Determine the [x, y] coordinate at the center of the cell enclosing the given text.  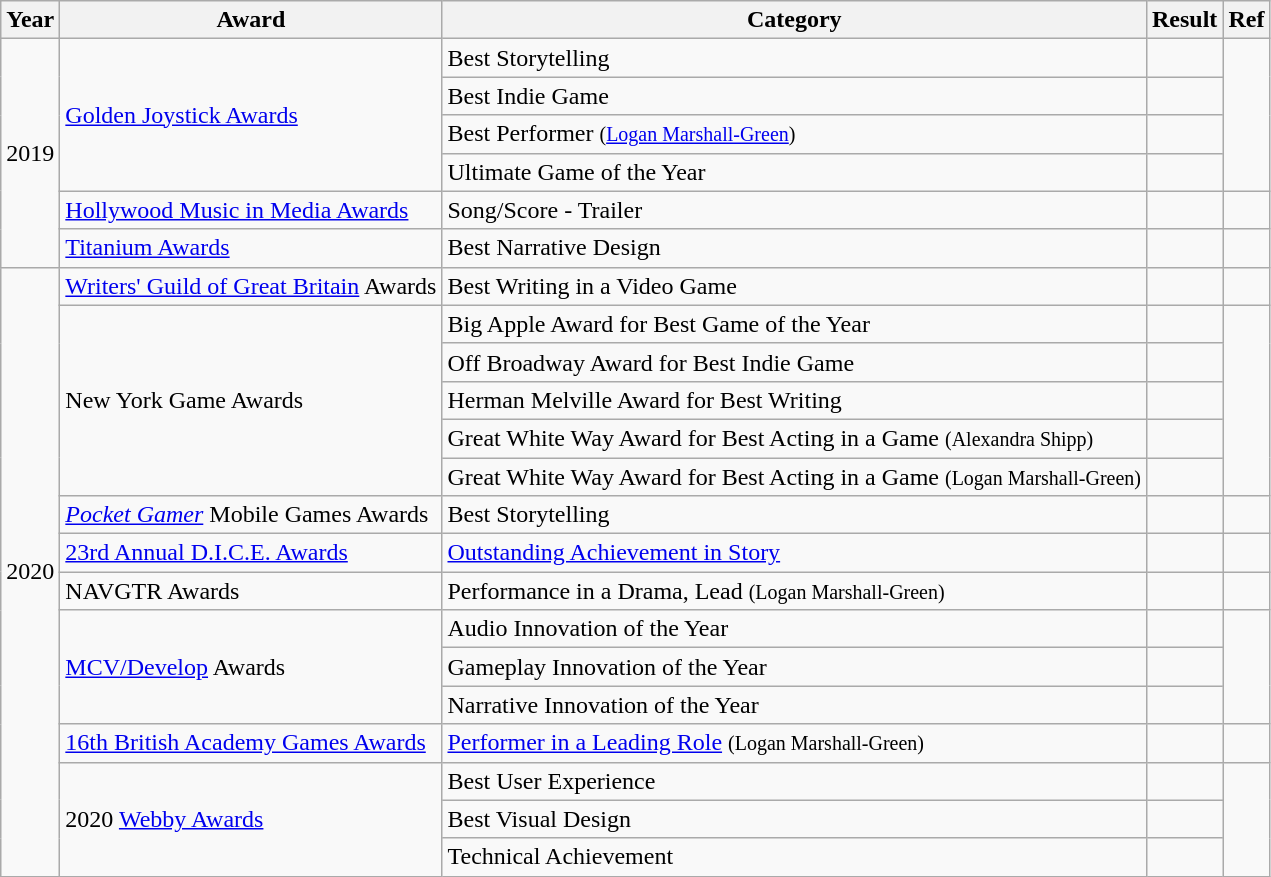
Song/Score - Trailer [794, 210]
New York Game Awards [251, 400]
Best Writing in a Video Game [794, 286]
Gameplay Innovation of the Year [794, 667]
Pocket Gamer Mobile Games Awards [251, 515]
Year [30, 20]
Technical Achievement [794, 857]
Best Visual Design [794, 819]
Category [794, 20]
Narrative Innovation of the Year [794, 705]
Ref [1246, 20]
Writers' Guild of Great Britain Awards [251, 286]
Herman Melville Award for Best Writing [794, 400]
2020 Webby Awards [251, 819]
Performance in a Drama, Lead (Logan Marshall-Green) [794, 591]
Great White Way Award for Best Acting in a Game (Logan Marshall-Green) [794, 477]
Best Indie Game [794, 96]
Big Apple Award for Best Game of the Year [794, 324]
Hollywood Music in Media Awards [251, 210]
2020 [30, 572]
Performer in a Leading Role (Logan Marshall-Green) [794, 743]
Best Performer (Logan Marshall-Green) [794, 134]
Best User Experience [794, 781]
23rd Annual D.I.C.E. Awards [251, 553]
Audio Innovation of the Year [794, 629]
Award [251, 20]
Outstanding Achievement in Story [794, 553]
Result [1184, 20]
NAVGTR Awards [251, 591]
Golden Joystick Awards [251, 115]
MCV/Develop Awards [251, 667]
Best Narrative Design [794, 248]
Titanium Awards [251, 248]
16th British Academy Games Awards [251, 743]
Great White Way Award for Best Acting in a Game (Alexandra Shipp) [794, 438]
Off Broadway Award for Best Indie Game [794, 362]
Ultimate Game of the Year [794, 172]
2019 [30, 153]
